Scan for the cell matching the given text and deliver its (x, y) coordinate at center. 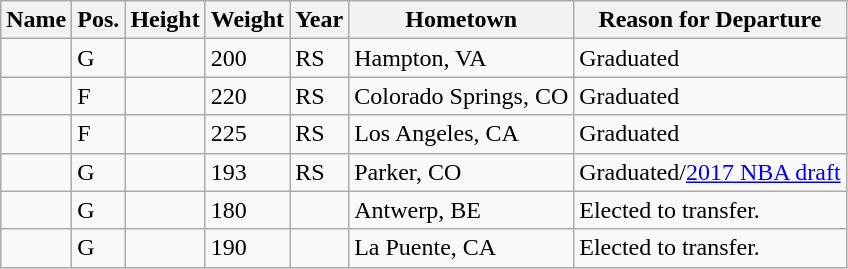
Height (165, 20)
Name (36, 20)
Weight (247, 20)
Pos. (98, 20)
220 (247, 96)
Antwerp, BE (462, 210)
Colorado Springs, CO (462, 96)
200 (247, 58)
Year (320, 20)
193 (247, 172)
Hometown (462, 20)
Reason for Departure (710, 20)
Parker, CO (462, 172)
Graduated/2017 NBA draft (710, 172)
180 (247, 210)
La Puente, CA (462, 248)
Hampton, VA (462, 58)
225 (247, 134)
Los Angeles, CA (462, 134)
190 (247, 248)
